Output the (X, Y) coordinate of the center of the cell containing the given text.  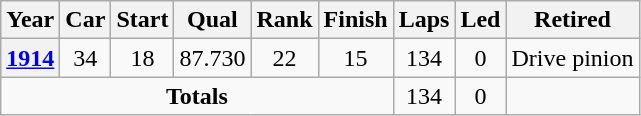
Led (480, 20)
87.730 (212, 58)
18 (142, 58)
Rank (284, 20)
1914 (30, 58)
Finish (356, 20)
Year (30, 20)
Drive pinion (572, 58)
34 (86, 58)
Qual (212, 20)
15 (356, 58)
22 (284, 58)
Car (86, 20)
Retired (572, 20)
Laps (424, 20)
Totals (197, 96)
Start (142, 20)
